Return the (x, y) coordinate for the center point of the cell that contains the specified text.  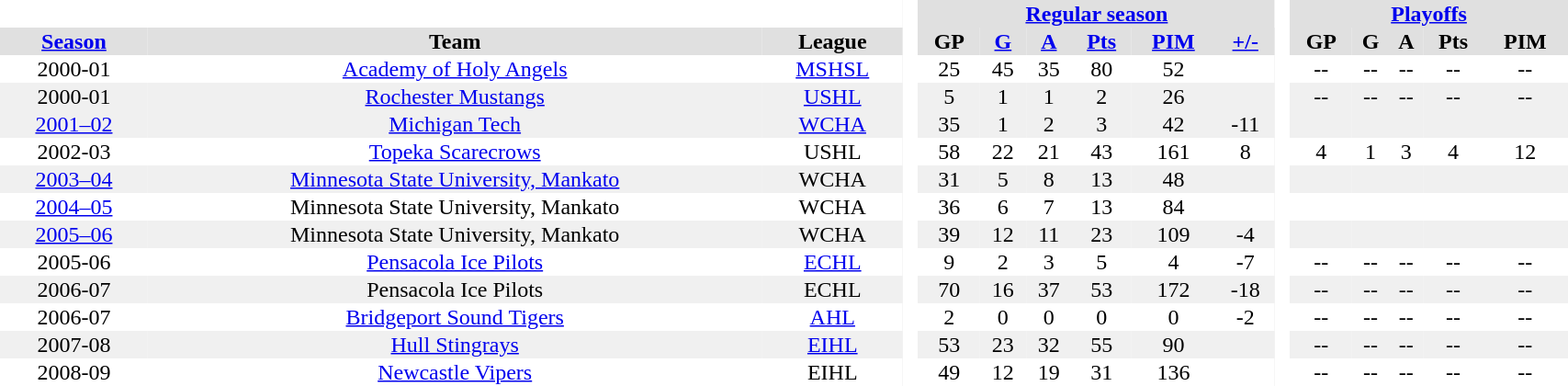
58 (950, 152)
84 (1174, 207)
2005–06 (73, 234)
-18 (1246, 289)
6 (1003, 207)
2007-08 (73, 345)
2004–05 (73, 207)
-4 (1246, 234)
-2 (1246, 317)
48 (1174, 179)
2008-09 (73, 372)
43 (1102, 152)
80 (1102, 69)
Team (456, 41)
55 (1102, 345)
161 (1174, 152)
32 (1049, 345)
172 (1174, 289)
League (832, 41)
Playoffs (1429, 14)
19 (1049, 372)
70 (950, 289)
136 (1174, 372)
37 (1049, 289)
Hull Stingrays (456, 345)
109 (1174, 234)
Newcastle Vipers (456, 372)
16 (1003, 289)
52 (1174, 69)
25 (950, 69)
42 (1174, 124)
26 (1174, 96)
Academy of Holy Angels (456, 69)
2001–02 (73, 124)
Michigan Tech (456, 124)
36 (950, 207)
2003–04 (73, 179)
-7 (1246, 262)
45 (1003, 69)
39 (950, 234)
2002-03 (73, 152)
90 (1174, 345)
MSHSL (832, 69)
Bridgeport Sound Tigers (456, 317)
22 (1003, 152)
Rochester Mustangs (456, 96)
49 (950, 372)
-11 (1246, 124)
+/- (1246, 41)
2005-06 (73, 262)
Topeka Scarecrows (456, 152)
9 (950, 262)
7 (1049, 207)
Season (73, 41)
Regular season (1097, 14)
11 (1049, 234)
AHL (832, 317)
21 (1049, 152)
